Output the (X, Y) coordinate of the center of the cell containing the given text.  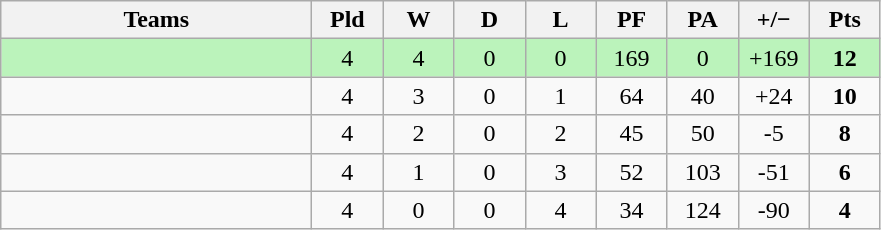
52 (632, 172)
45 (632, 134)
Pts (844, 20)
W (418, 20)
+24 (774, 96)
+/− (774, 20)
169 (632, 58)
L (560, 20)
10 (844, 96)
6 (844, 172)
64 (632, 96)
PF (632, 20)
-90 (774, 210)
8 (844, 134)
50 (702, 134)
103 (702, 172)
34 (632, 210)
Teams (156, 20)
40 (702, 96)
12 (844, 58)
124 (702, 210)
D (490, 20)
Pld (348, 20)
PA (702, 20)
+169 (774, 58)
-5 (774, 134)
-51 (774, 172)
